Determine the [x, y] coordinate at the center of the cell enclosing the given text.  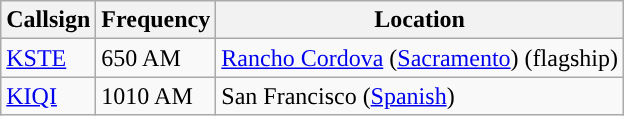
Rancho Cordova (Sacramento) (flagship) [420, 58]
Location [420, 20]
KIQI [48, 96]
San Francisco (Spanish) [420, 96]
1010 AM [156, 96]
650 AM [156, 58]
Callsign [48, 20]
Frequency [156, 20]
KSTE [48, 58]
